Detect which cell encompasses the target text, then output its [x, y] center coordinate. 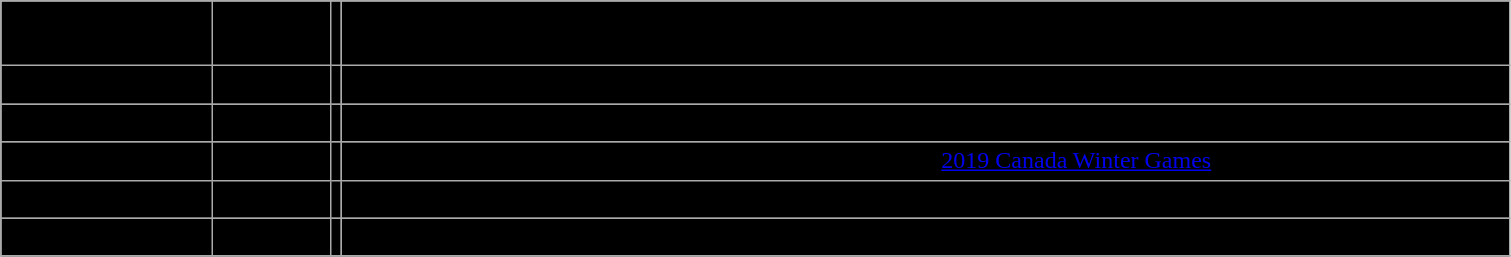
Played for Team Ontario at the 2019 Canada Winter Games [925, 161]
Nicole Gosling [107, 161]
Goaltender [271, 34]
Jaden Bogden [107, 199]
Starred at Cégep Limoilou [925, 237]
Emily Oosterveld [107, 85]
Defense [271, 161]
Also competed for the Canadian Inline national team and captured bronze medals at the Inline Worlds in 2016 and 2019. [925, 85]
Former competitive gymnast. Competed for the St. Albert Slash [925, 199]
Florence Lessard [107, 237]
Spent three seasons with the PWHL's Whitby Jr. Wolves [925, 123]
Kirstyn McQuigge [107, 123]
Competed with the PWHL's Nepean Jr. WildcatsAlso played for Team Ontario Red [925, 34]
Michelle Pasiechnyk [107, 34]
